Find where the given text appears and provide that cell's center as [x, y] coordinate. 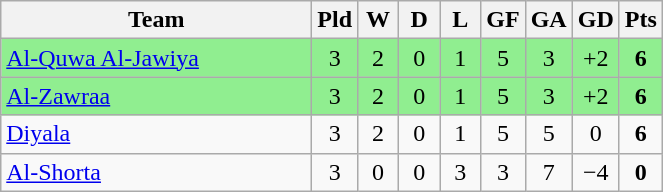
Pts [640, 20]
GF [503, 20]
−4 [596, 172]
Pld [335, 20]
L [460, 20]
7 [548, 172]
Team [156, 20]
Diyala [156, 134]
GA [548, 20]
GD [596, 20]
Al-Quwa Al-Jawiya [156, 58]
D [420, 20]
Al-Shorta [156, 172]
Al-Zawraa [156, 96]
W [378, 20]
